Provide the [x, y] coordinate of the cell's center where the given text is located.  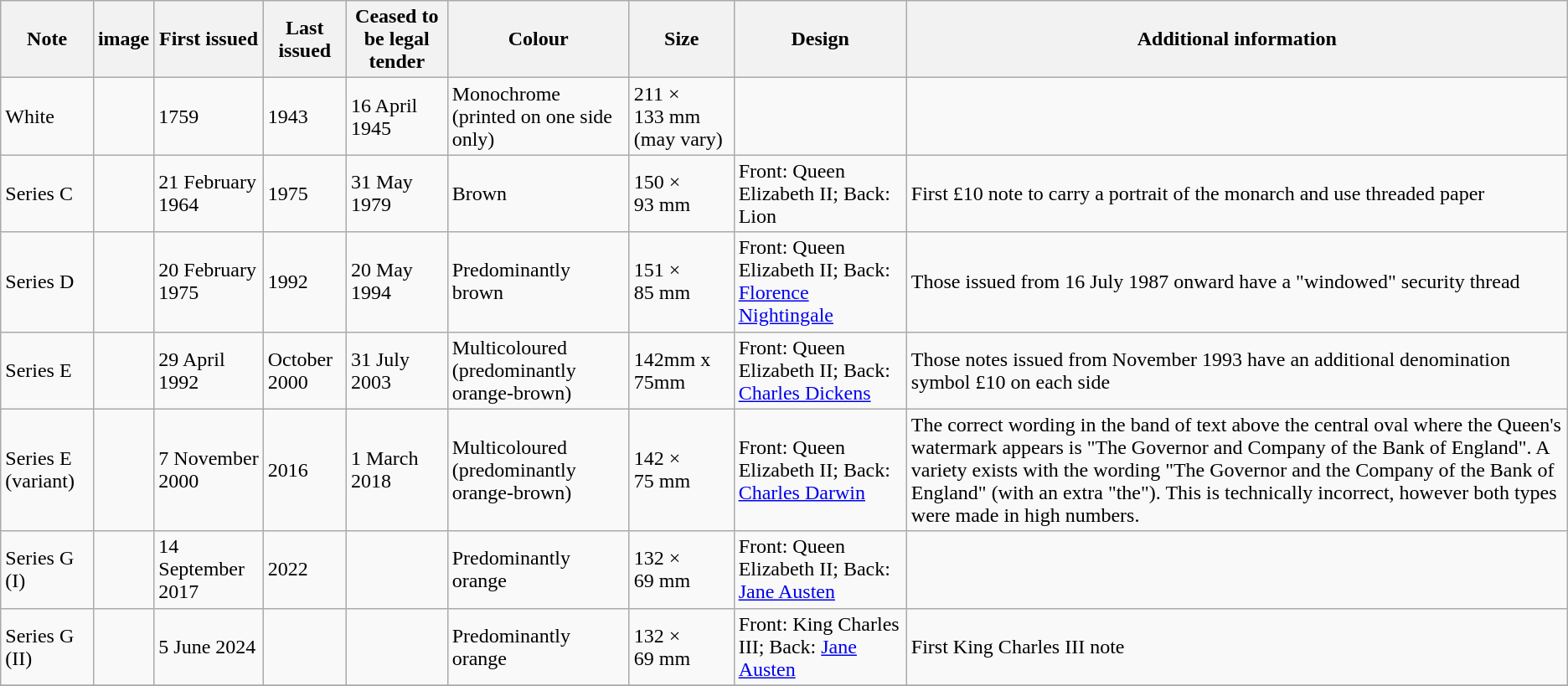
Ceased to be legal tender [397, 39]
142mm x 75mm [682, 370]
Front: King Charles III; Back: Jane Austen [820, 647]
20 February 1975 [209, 281]
211 × 133 mm (may vary) [682, 116]
Series G (I) [47, 570]
Predominantly brown [538, 281]
October 2000 [305, 370]
Design [820, 39]
1759 [209, 116]
Those notes issued from November 1993 have an additional denomination symbol £10 on each side [1236, 370]
150 × 93 mm [682, 193]
Series E (variant) [47, 470]
1943 [305, 116]
Colour [538, 39]
Additional information [1236, 39]
2016 [305, 470]
142 × 75 mm [682, 470]
31 May 1979 [397, 193]
Those issued from 16 July 1987 onward have a "windowed" security thread [1236, 281]
Front: Queen Elizabeth II; Back: Jane Austen [820, 570]
Note [47, 39]
Front: Queen Elizabeth II; Back: Charles Darwin [820, 470]
7 November 2000 [209, 470]
Front: Queen Elizabeth II; Back: Florence Nightingale [820, 281]
Series G (II) [47, 647]
1975 [305, 193]
16 April 1945 [397, 116]
20 May 1994 [397, 281]
1992 [305, 281]
First King Charles III note [1236, 647]
Monochrome (printed on one side only) [538, 116]
Front: Queen Elizabeth II; Back: Lion [820, 193]
First £10 note to carry a portrait of the monarch and use threaded paper [1236, 193]
First issued [209, 39]
White [47, 116]
Series D [47, 281]
31 July 2003 [397, 370]
image [123, 39]
21 February 1964 [209, 193]
Series C [47, 193]
1 March 2018 [397, 470]
Size [682, 39]
Front: Queen Elizabeth II; Back: Charles Dickens [820, 370]
14 September 2017 [209, 570]
Series E [47, 370]
5 June 2024 [209, 647]
151 × 85 mm [682, 281]
2022 [305, 570]
Last issued [305, 39]
Brown [538, 193]
29 April 1992 [209, 370]
